Provide the [X, Y] coordinate of the cell's center where the given text is located.  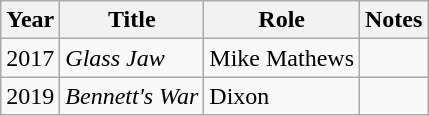
2017 [30, 58]
Bennett's War [132, 96]
Role [282, 20]
Year [30, 20]
Notes [394, 20]
Mike Mathews [282, 58]
2019 [30, 96]
Title [132, 20]
Dixon [282, 96]
Glass Jaw [132, 58]
